Return [X, Y] of the center of cell containing provided text 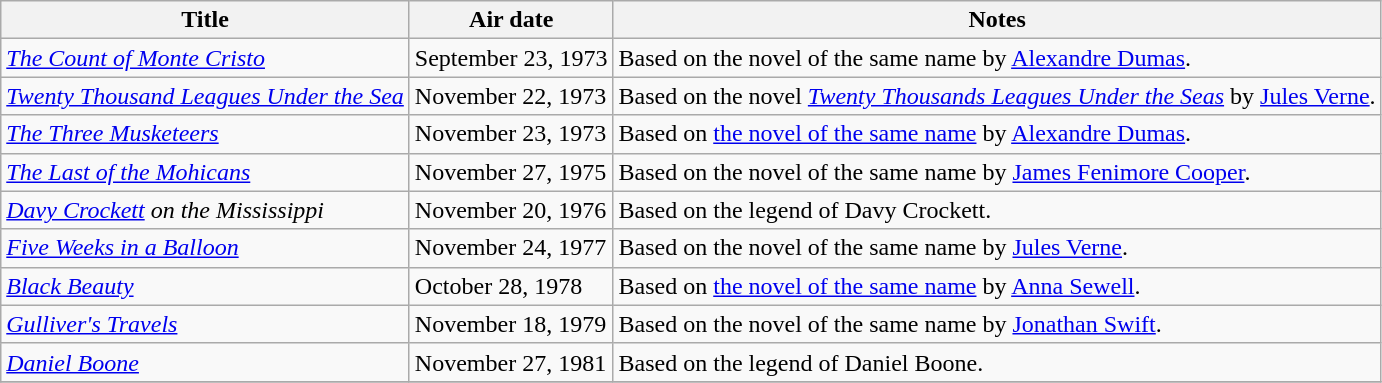
Based on the novel of the same name by Jonathan Swift. [997, 324]
Daniel Boone [206, 362]
Based on the novel of the same name by Anna Sewell. [997, 286]
Five Weeks in a Balloon [206, 248]
Based on the legend of Daniel Boone. [997, 362]
November 22, 1973 [511, 96]
Based on the legend of Davy Crockett. [997, 210]
Twenty Thousand Leagues Under the Sea [206, 96]
November 23, 1973 [511, 134]
November 20, 1976 [511, 210]
November 27, 1975 [511, 172]
September 23, 1973 [511, 58]
Based on the novel of the same name by Jules Verne. [997, 248]
Air date [511, 20]
Title [206, 20]
October 28, 1978 [511, 286]
The Three Musketeers [206, 134]
Notes [997, 20]
November 18, 1979 [511, 324]
Based on the novel of the same name by James Fenimore Cooper. [997, 172]
November 24, 1977 [511, 248]
Davy Crockett on the Mississippi [206, 210]
The Last of the Mohicans [206, 172]
November 27, 1981 [511, 362]
Gulliver's Travels [206, 324]
Based on the novel Twenty Thousands Leagues Under the Seas by Jules Verne. [997, 96]
Black Beauty [206, 286]
The Count of Monte Cristo [206, 58]
